Locate the cell with the specified text and output its (x, y) center coordinate. 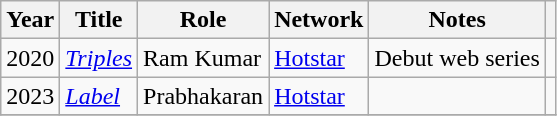
Triples (99, 58)
Ram Kumar (204, 58)
Title (99, 20)
Label (99, 96)
Notes (457, 20)
Prabhakaran (204, 96)
2023 (30, 96)
2020 (30, 58)
Year (30, 20)
Network (319, 20)
Role (204, 20)
Debut web series (457, 58)
